Scan for the cell matching the given text and deliver its (x, y) coordinate at center. 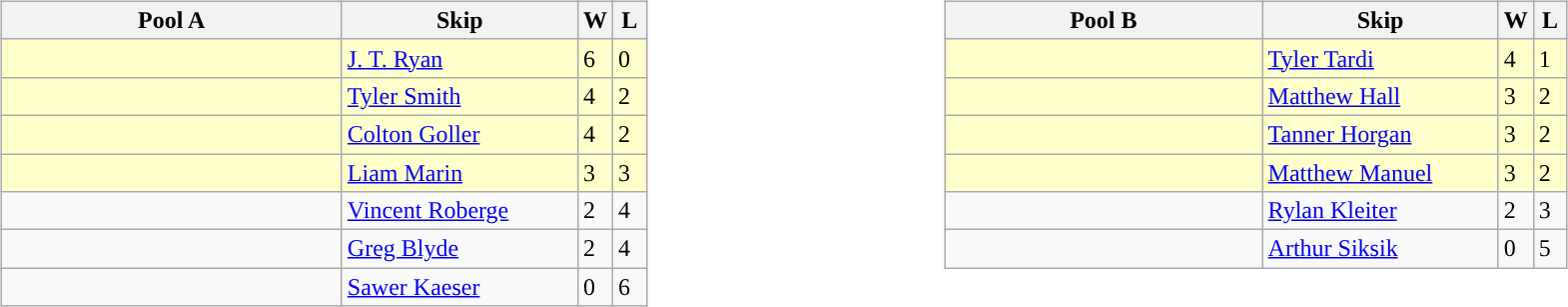
Tyler Smith (459, 96)
Vincent Roberge (459, 211)
Pool A (172, 20)
Arthur Siksik (1380, 249)
Matthew Manuel (1380, 173)
J. T. Ryan (459, 58)
Liam Marin (459, 173)
Rylan Kleiter (1380, 211)
1 (1550, 58)
Pool B (1105, 20)
Colton Goller (459, 134)
5 (1550, 249)
Tyler Tardi (1380, 58)
Tanner Horgan (1380, 134)
Greg Blyde (459, 249)
Matthew Hall (1380, 96)
Sawer Kaeser (459, 287)
